Detect which cell encompasses the target text, then output its (X, Y) center coordinate. 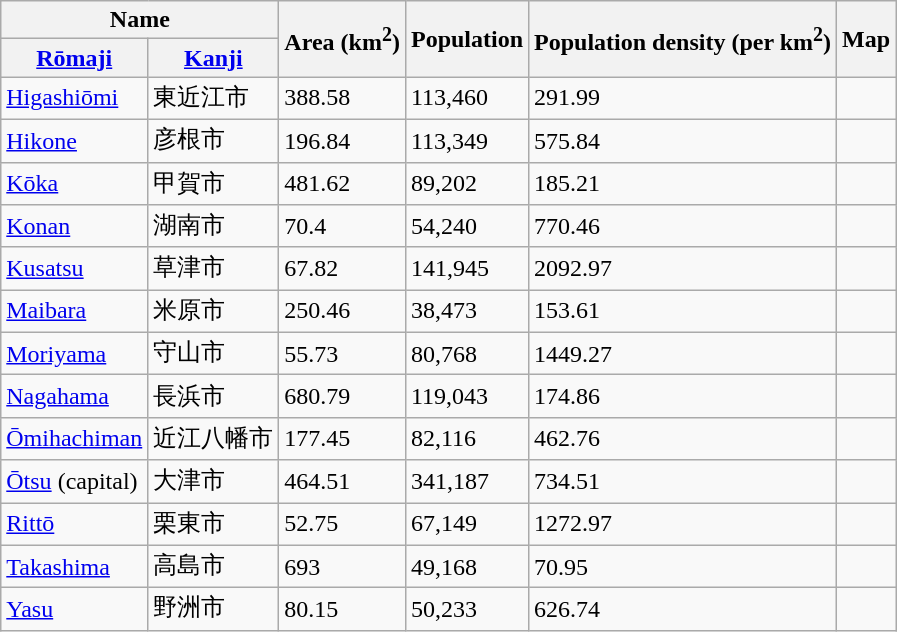
680.79 (342, 396)
Rittō (74, 524)
Kōka (74, 184)
彦根市 (214, 140)
291.99 (683, 98)
Kanji (214, 58)
89,202 (466, 184)
119,043 (466, 396)
693 (342, 566)
196.84 (342, 140)
Ōtsu (capital) (74, 482)
Moriyama (74, 354)
草津市 (214, 268)
湖南市 (214, 226)
388.58 (342, 98)
49,168 (466, 566)
Kusatsu (74, 268)
70.4 (342, 226)
70.95 (683, 566)
Hikone (74, 140)
174.86 (683, 396)
Takashima (74, 566)
141,945 (466, 268)
Higashiōmi (74, 98)
1449.27 (683, 354)
2092.97 (683, 268)
Konan (74, 226)
575.84 (683, 140)
甲賀市 (214, 184)
長浜市 (214, 396)
近江八幡市 (214, 438)
Name (140, 20)
80,768 (466, 354)
Yasu (74, 610)
守山市 (214, 354)
高島市 (214, 566)
113,349 (466, 140)
67.82 (342, 268)
113,460 (466, 98)
大津市 (214, 482)
Population (466, 39)
野洲市 (214, 610)
38,473 (466, 312)
250.46 (342, 312)
1272.97 (683, 524)
米原市 (214, 312)
Nagahama (74, 396)
67,149 (466, 524)
55.73 (342, 354)
80.15 (342, 610)
Ōmihachiman (74, 438)
Population density (per km2) (683, 39)
341,187 (466, 482)
153.61 (683, 312)
734.51 (683, 482)
626.74 (683, 610)
770.46 (683, 226)
50,233 (466, 610)
464.51 (342, 482)
481.62 (342, 184)
東近江市 (214, 98)
栗東市 (214, 524)
185.21 (683, 184)
52.75 (342, 524)
462.76 (683, 438)
Area (km2) (342, 39)
Rōmaji (74, 58)
82,116 (466, 438)
54,240 (466, 226)
177.45 (342, 438)
Maibara (74, 312)
Map (866, 39)
